Locate the cell with the specified text and output its (X, Y) center coordinate. 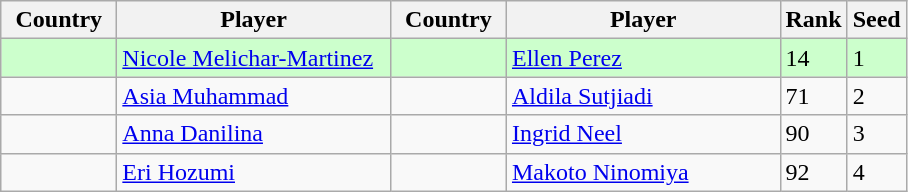
1 (876, 58)
Asia Muhammad (254, 96)
Aldila Sutjiadi (643, 96)
2 (876, 96)
Anna Danilina (254, 134)
Eri Hozumi (254, 172)
Ellen Perez (643, 58)
4 (876, 172)
92 (814, 172)
Seed (876, 20)
90 (814, 134)
Nicole Melichar-Martinez (254, 58)
3 (876, 134)
Makoto Ninomiya (643, 172)
Rank (814, 20)
71 (814, 96)
14 (814, 58)
Ingrid Neel (643, 134)
